Detect which cell encompasses the target text, then output its [x, y] center coordinate. 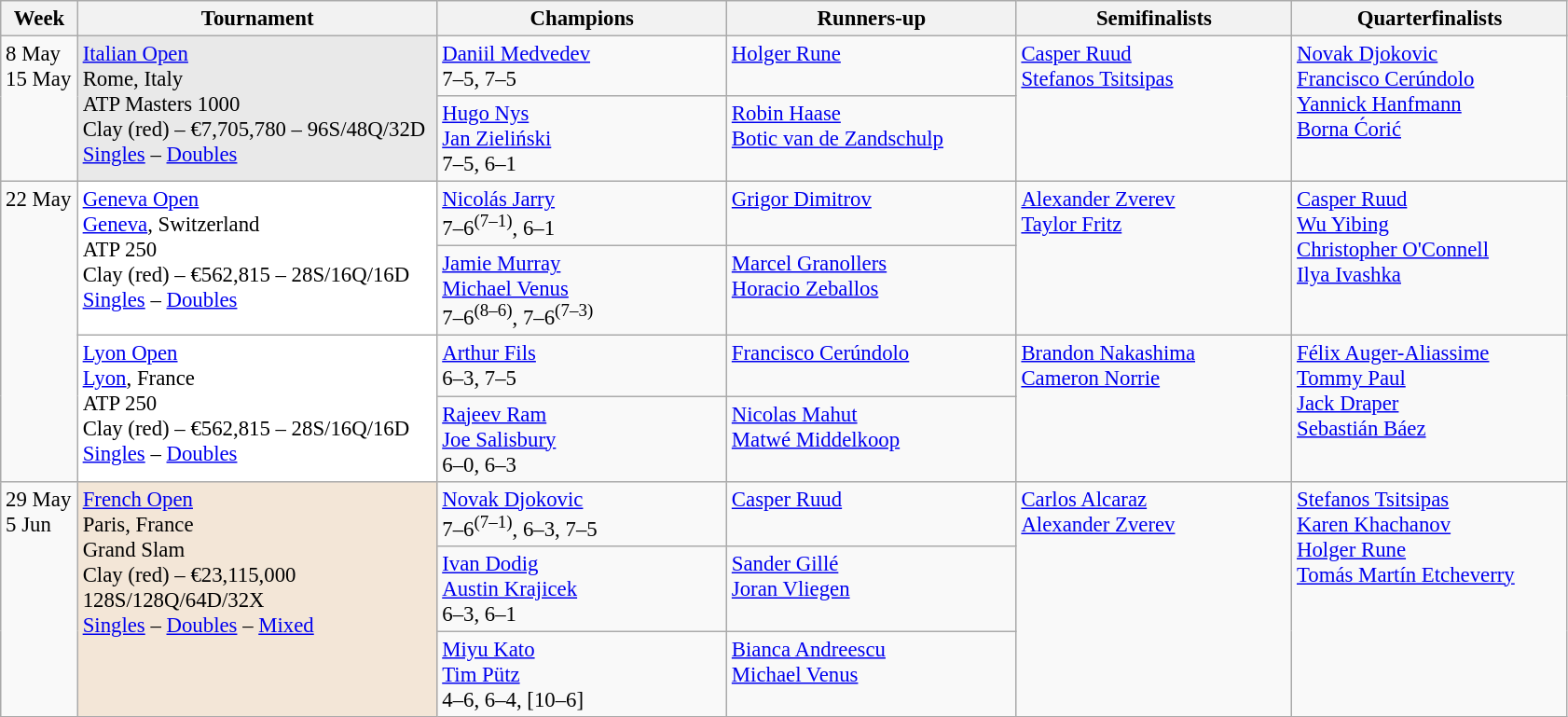
22 May [39, 332]
Daniil Medvedev 7–5, 7–5 [582, 67]
Félix Auger-Aliassime Tommy Paul Jack Draper Sebastián Báez [1430, 408]
Bianca Andreescu Michael Venus [873, 674]
Champions [582, 19]
Nicolas Mahut Matwé Middelkoop [873, 439]
Runners-up [873, 19]
Novak Djokovic 7–6(7–1), 6–3, 7–5 [582, 513]
8 May 15 May [39, 109]
French OpenParis, France Grand Slam Clay (red) – €23,115,000 128S/128Q/64D/32XSingles – Doubles – Mixed [257, 599]
Italian Open Rome, ItalyATP Masters 1000 Clay (red) – €7,705,780 – 96S/48Q/32D Singles – Doubles [257, 109]
Jamie Murray Michael Venus 7–6(8–6), 7–6(7–3) [582, 291]
Robin Haase Botic van de Zandschulp [873, 139]
29 May5 Jun [39, 599]
Tournament [257, 19]
Casper Ruud [873, 513]
Stefanos Tsitsipas Karen Khachanov Holger Rune Tomás Martín Etcheverry [1430, 599]
Quarterfinalists [1430, 19]
Grigor Dimitrov [873, 214]
Geneva OpenGeneva, SwitzerlandATP 250 Clay (red) – €562,815 – 28S/16Q/16D Singles – Doubles [257, 259]
Miyu Kato Tim Pütz 4–6, 6–4, [10–6] [582, 674]
Lyon OpenLyon, FranceATP 250 Clay (red) – €562,815 – 28S/16Q/16D Singles – Doubles [257, 408]
Casper Ruud Wu Yibing Christopher O'Connell Ilya Ivashka [1430, 259]
Semifinalists [1154, 19]
Alexander Zverev Taylor Fritz [1154, 259]
Holger Rune [873, 67]
Week [39, 19]
Francisco Cerúndolo [873, 365]
Sander Gillé Joran Vliegen [873, 588]
Rajeev Ram Joe Salisbury 6–0, 6–3 [582, 439]
Casper Ruud Stefanos Tsitsipas [1154, 109]
Arthur Fils 6–3, 7–5 [582, 365]
Novak Djokovic Francisco Cerúndolo Yannick Hanfmann Borna Ćorić [1430, 109]
Ivan Dodig Austin Krajicek 6–3, 6–1 [582, 588]
Hugo Nys Jan Zieliński 7–5, 6–1 [582, 139]
Brandon Nakashima Cameron Norrie [1154, 408]
Carlos Alcaraz Alexander Zverev [1154, 599]
Marcel Granollers Horacio Zeballos [873, 291]
Nicolás Jarry 7–6(7–1), 6–1 [582, 214]
